Determine the (x, y) coordinate at the center of the cell enclosing the given text.  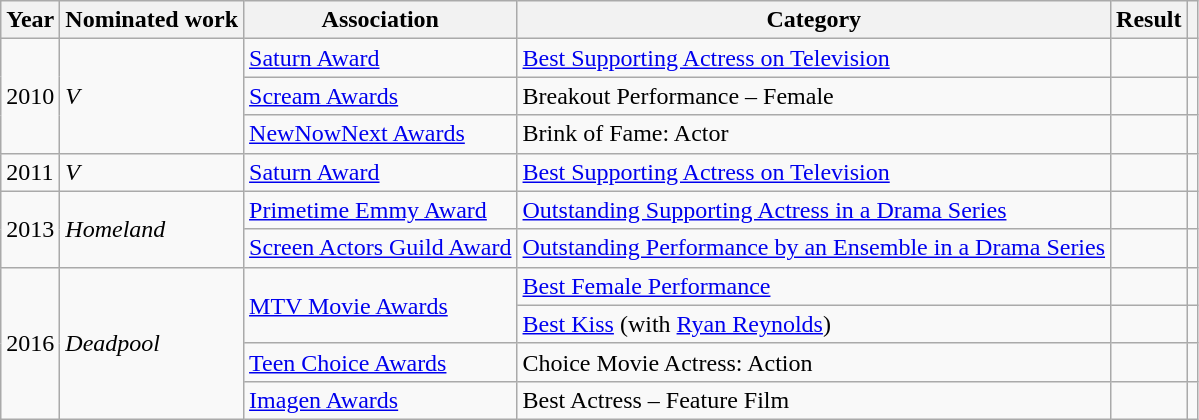
Teen Choice Awards (380, 362)
Nominated work (152, 20)
Brink of Fame: Actor (814, 134)
Homeland (152, 229)
Year (30, 20)
Imagen Awards (380, 400)
2011 (30, 172)
Result (1149, 20)
MTV Movie Awards (380, 305)
2016 (30, 343)
Best Female Performance (814, 286)
Screen Actors Guild Award (380, 248)
Primetime Emmy Award (380, 210)
2010 (30, 96)
Best Kiss (with Ryan Reynolds) (814, 324)
Outstanding Supporting Actress in a Drama Series (814, 210)
Scream Awards (380, 96)
Category (814, 20)
Association (380, 20)
Outstanding Performance by an Ensemble in a Drama Series (814, 248)
Deadpool (152, 343)
Breakout Performance – Female (814, 96)
NewNowNext Awards (380, 134)
Choice Movie Actress: Action (814, 362)
2013 (30, 229)
Best Actress – Feature Film (814, 400)
